Locate the cell with the specified text and output its [x, y] center coordinate. 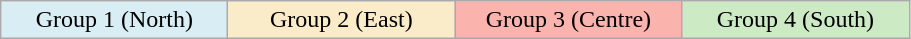
Group 2 (East) [342, 20]
Group 3 (Centre) [568, 20]
Group 1 (North) [114, 20]
Group 4 (South) [796, 20]
